For the text-containing cell, return its midpoint in (X, Y) coordinate format. 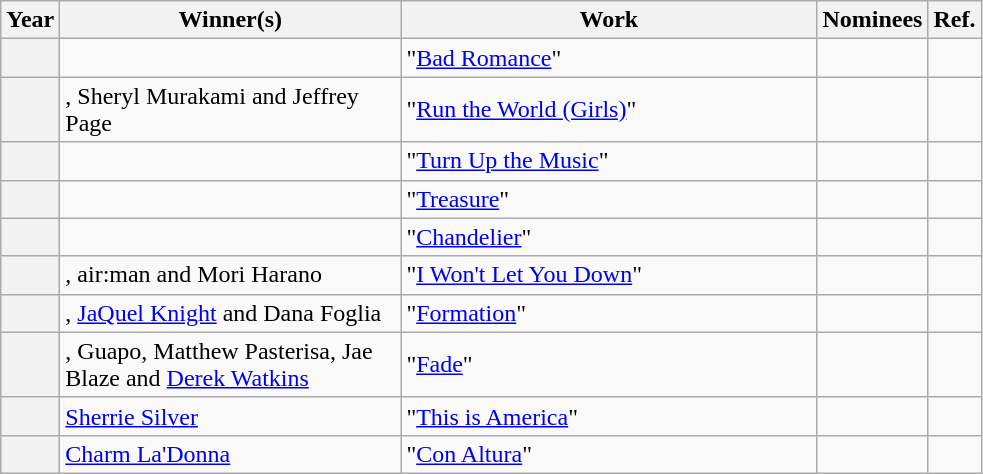
"Treasure" (609, 199)
"I Won't Let You Down" (609, 275)
Nominees (872, 20)
Ref. (954, 20)
, JaQuel Knight and Dana Foglia (230, 313)
, Sheryl Murakami and Jeffrey Page (230, 110)
Winner(s) (230, 20)
"Con Altura" (609, 454)
Work (609, 20)
"Turn Up the Music" (609, 161)
"Formation" (609, 313)
"This is America" (609, 416)
"Fade" (609, 364)
Year (30, 20)
, Guapo, Matthew Pasterisa, Jae Blaze and Derek Watkins (230, 364)
Sherrie Silver (230, 416)
"Run the World (Girls)" (609, 110)
, air:man and Mori Harano (230, 275)
"Chandelier" (609, 237)
Charm La'Donna (230, 454)
"Bad Romance" (609, 58)
